From the cell containing the given text, extract its center point as (X, Y) coordinate. 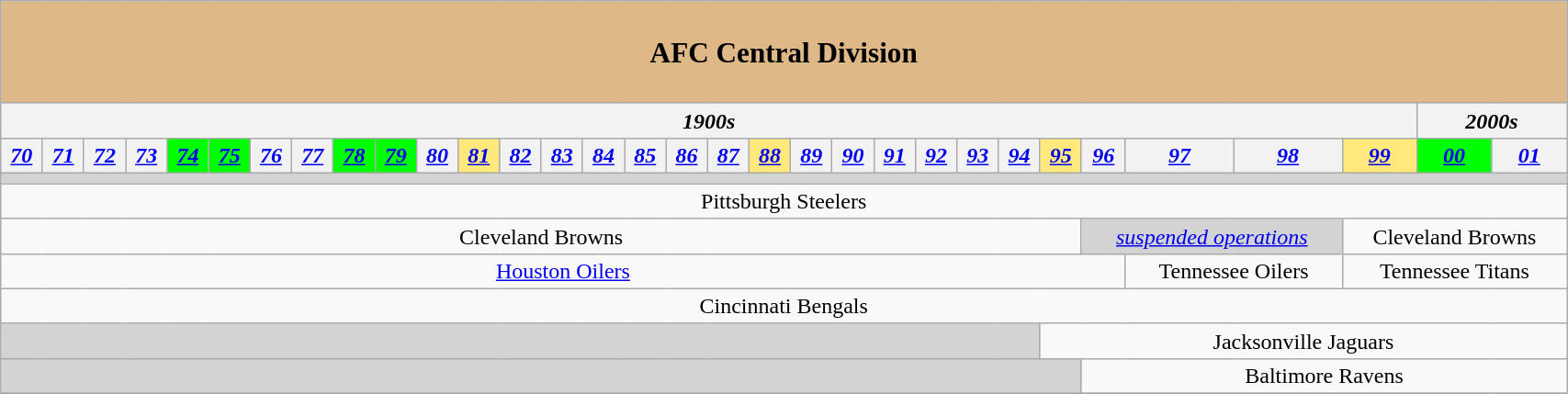
Tennessee Oilers (1234, 271)
81 (479, 155)
71 (62, 155)
93 (977, 155)
75 (230, 155)
suspended operations (1212, 236)
79 (395, 155)
Houston Oilers (563, 271)
1900s (709, 120)
90 (852, 155)
87 (728, 155)
80 (437, 155)
00 (1453, 155)
88 (770, 155)
83 (562, 155)
Pittsburgh Steelers (784, 201)
Baltimore Ravens (1324, 376)
91 (895, 155)
AFC Central Division (784, 51)
85 (645, 155)
77 (312, 155)
98 (1288, 155)
94 (1020, 155)
01 (1529, 155)
72 (105, 155)
92 (935, 155)
95 (1060, 155)
89 (812, 155)
99 (1380, 155)
Cincinnati Bengals (784, 306)
78 (355, 155)
2000s (1492, 120)
84 (603, 155)
73 (147, 155)
86 (687, 155)
76 (270, 155)
97 (1179, 155)
Tennessee Titans (1455, 271)
96 (1103, 155)
Jacksonville Jaguars (1303, 341)
70 (22, 155)
74 (187, 155)
82 (520, 155)
